Detect which cell encompasses the target text, then output its [X, Y] center coordinate. 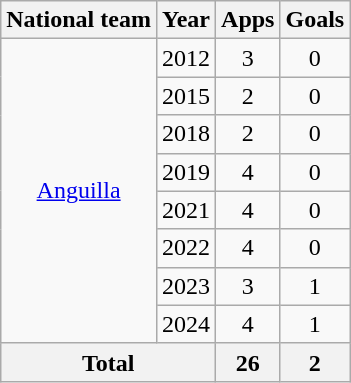
2021 [186, 210]
Anguilla [79, 191]
2018 [186, 134]
2015 [186, 96]
Total [108, 362]
2019 [186, 172]
National team [79, 20]
2022 [186, 248]
26 [248, 362]
Goals [315, 20]
2024 [186, 324]
2023 [186, 286]
Year [186, 20]
2012 [186, 58]
Apps [248, 20]
